Detect which cell encompasses the target text, then output its [X, Y] center coordinate. 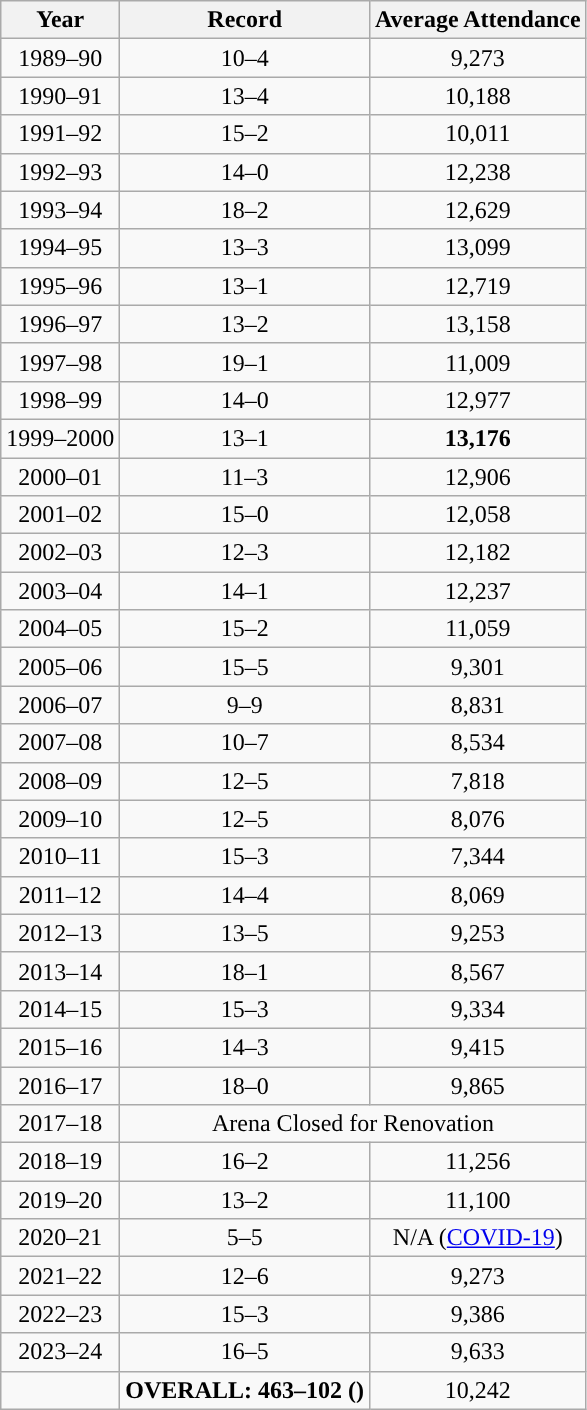
12,977 [478, 400]
2010–11 [60, 857]
11,059 [478, 629]
2023–24 [60, 1352]
2004–05 [60, 629]
12–3 [245, 553]
Record [245, 20]
10,242 [478, 1390]
18–1 [245, 971]
N/A (COVID-19) [478, 1238]
12–6 [245, 1276]
2013–14 [60, 971]
12,719 [478, 286]
2022–23 [60, 1314]
18–2 [245, 210]
2003–04 [60, 591]
1997–98 [60, 362]
8,076 [478, 819]
2001–02 [60, 515]
2015–16 [60, 1047]
12,906 [478, 477]
11,009 [478, 362]
9,253 [478, 933]
2021–22 [60, 1276]
13,099 [478, 248]
5–5 [245, 1238]
15–5 [245, 667]
9,386 [478, 1314]
2011–12 [60, 895]
10,011 [478, 134]
2000–01 [60, 477]
8,831 [478, 705]
7,344 [478, 857]
1995–96 [60, 286]
1996–97 [60, 324]
1990–91 [60, 96]
8,534 [478, 743]
19–1 [245, 362]
13–4 [245, 96]
9,301 [478, 667]
10,188 [478, 96]
2020–21 [60, 1238]
2007–08 [60, 743]
1992–93 [60, 172]
10–7 [245, 743]
12,058 [478, 515]
10–4 [245, 58]
12,238 [478, 172]
12,629 [478, 210]
9,865 [478, 1085]
2018–19 [60, 1162]
16–2 [245, 1162]
2016–17 [60, 1085]
14–4 [245, 895]
11,256 [478, 1162]
16–5 [245, 1352]
OVERALL: 463–102 () [245, 1390]
9,415 [478, 1047]
2009–10 [60, 819]
11–3 [245, 477]
1998–99 [60, 400]
1993–94 [60, 210]
2017–18 [60, 1124]
11,100 [478, 1200]
13,158 [478, 324]
1991–92 [60, 134]
12,182 [478, 553]
2019–20 [60, 1200]
Arena Closed for Renovation [353, 1124]
Year [60, 20]
12,237 [478, 591]
15–0 [245, 515]
2014–15 [60, 1009]
14–3 [245, 1047]
14–1 [245, 591]
1994–95 [60, 248]
13–5 [245, 933]
1999–2000 [60, 438]
9,633 [478, 1352]
7,818 [478, 781]
18–0 [245, 1085]
1989–90 [60, 58]
8,567 [478, 971]
2008–09 [60, 781]
2002–03 [60, 553]
2012–13 [60, 933]
13,176 [478, 438]
Average Attendance [478, 20]
2006–07 [60, 705]
13–3 [245, 248]
9,334 [478, 1009]
2005–06 [60, 667]
8,069 [478, 895]
9–9 [245, 705]
